Find where the given text appears and provide that cell's center as (X, Y) coordinate. 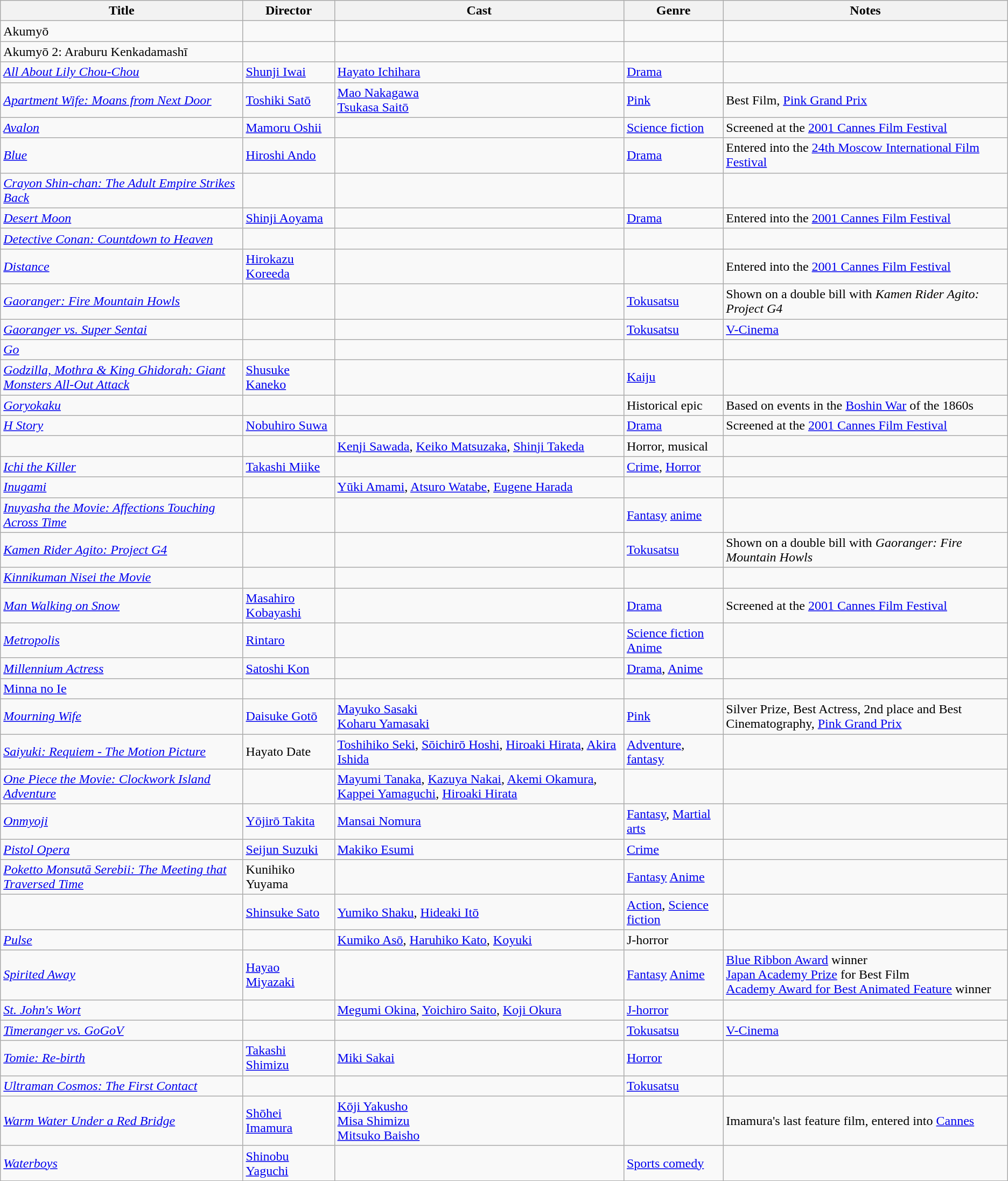
Hayao Miyazaki (289, 975)
Yūki Amami, Atsuro Watabe, Eugene Harada (479, 487)
Director (289, 11)
Title (122, 11)
Inuyasha the Movie: Affections Touching Across Time (122, 515)
Blue (122, 155)
Best Film, Pink Grand Prix (865, 100)
Kumiko Asō, Haruhiko Kato, Koyuki (479, 940)
One Piece the Movie: Clockwork Island Adventure (122, 787)
Mamoru Oshii (289, 128)
Pistol Opera (122, 849)
Entered into the 24th Moscow International Film Festival (865, 155)
Onmyoji (122, 821)
Kinnikuman Nisei the Movie (122, 578)
Kamen Rider Agito: Project G4 (122, 550)
Mayuko Sasaki Koharu Yamasaki (479, 716)
Shinji Aoyama (289, 218)
Hayato Date (289, 751)
Timeranger vs. GoGoV (122, 1030)
Crime, Horror (673, 467)
Pulse (122, 940)
Go (122, 350)
Daisuke Gotō (289, 716)
Takashi Miike (289, 467)
Horror, musical (673, 446)
H Story (122, 426)
Science fiction (673, 128)
Shown on a double bill with Kamen Rider Agito: Project G4 (865, 301)
Seijun Suzuki (289, 849)
Masahiro Kobayashi (289, 605)
Takashi Shimizu (289, 1058)
Mao NakagawaTsukasa Saitō (479, 100)
Mayumi Tanaka, Kazuya Nakai, Akemi Okamura, Kappei Yamaguchi, Hiroaki Hirata (479, 787)
Waterboys (122, 1163)
Blue Ribbon Award winnerJapan Academy Prize for Best Film Academy Award for Best Animated Feature winner (865, 975)
Ultraman Cosmos: The First Contact (122, 1086)
Satoshi Kon (289, 668)
Metropolis (122, 641)
Drama, Anime (673, 668)
Apartment Wife: Moans from Next Door (122, 100)
Hayato Ichihara (479, 72)
Spirited Away (122, 975)
Yōjirō Takita (289, 821)
Gaoranger vs. Super Sentai (122, 329)
Shinsuke Sato (289, 912)
Sports comedy (673, 1163)
Avalon (122, 128)
Cast (479, 11)
Adventure, fantasy (673, 751)
Warm Water Under a Red Bridge (122, 1121)
All About Lily Chou-Chou (122, 72)
Kunihiko Yuyama (289, 877)
Crayon Shin-chan: The Adult Empire Strikes Back (122, 191)
Makiko Esumi (479, 849)
Megumi Okina, Yoichiro Saito, Koji Okura (479, 1010)
Tomie: Re-birth (122, 1058)
Based on events in the Boshin War of the 1860s (865, 405)
Fantasy anime (673, 515)
Ichi the Killer (122, 467)
Mansai Nomura (479, 821)
Saiyuki: Requiem - The Motion Picture (122, 751)
Kaiju (673, 378)
St. John's Wort (122, 1010)
Genre (673, 11)
Shinobu Yaguchi (289, 1163)
Shunji Iwai (289, 72)
Hiroshi Ando (289, 155)
Akumyō 2: Araburu Kenkadamashī (122, 52)
Miki Sakai (479, 1058)
Horror (673, 1058)
Man Walking on Snow (122, 605)
Nobuhiro Suwa (289, 426)
Distance (122, 266)
Kenji Sawada, Keiko Matsuzaka, Shinji Takeda (479, 446)
Fantasy, Martial arts (673, 821)
Goryokaku (122, 405)
Yumiko Shaku, Hideaki Itō (479, 912)
Gaoranger: Fire Mountain Howls (122, 301)
Notes (865, 11)
Kōji YakushoMisa ShimizuMitsuko Baisho (479, 1121)
Toshiki Satō (289, 100)
Historical epic (673, 405)
Hirokazu Koreeda (289, 266)
Silver Prize, Best Actress, 2nd place and Best Cinematography, Pink Grand Prix (865, 716)
Imamura's last feature film, entered into Cannes (865, 1121)
Mourning Wife (122, 716)
Toshihiko Seki, Sōichirō Hoshi, Hiroaki Hirata, Akira Ishida (479, 751)
Desert Moon (122, 218)
Poketto Monsutā Serebii: The Meeting that Traversed Time (122, 877)
Shōhei Imamura (289, 1121)
Action, Science fiction (673, 912)
Rintaro (289, 641)
Millennium Actress (122, 668)
Inugami (122, 487)
Akumyō (122, 31)
Shusuke Kaneko (289, 378)
Godzilla, Mothra & King Ghidorah: Giant Monsters All-Out Attack (122, 378)
Shown on a double bill with Gaoranger: Fire Mountain Howls (865, 550)
Detective Conan: Countdown to Heaven (122, 238)
Science fictionAnime (673, 641)
Minna no Ie (122, 688)
Crime (673, 849)
